Search for the cell housing the specified text and yield its [x, y] center coordinate. 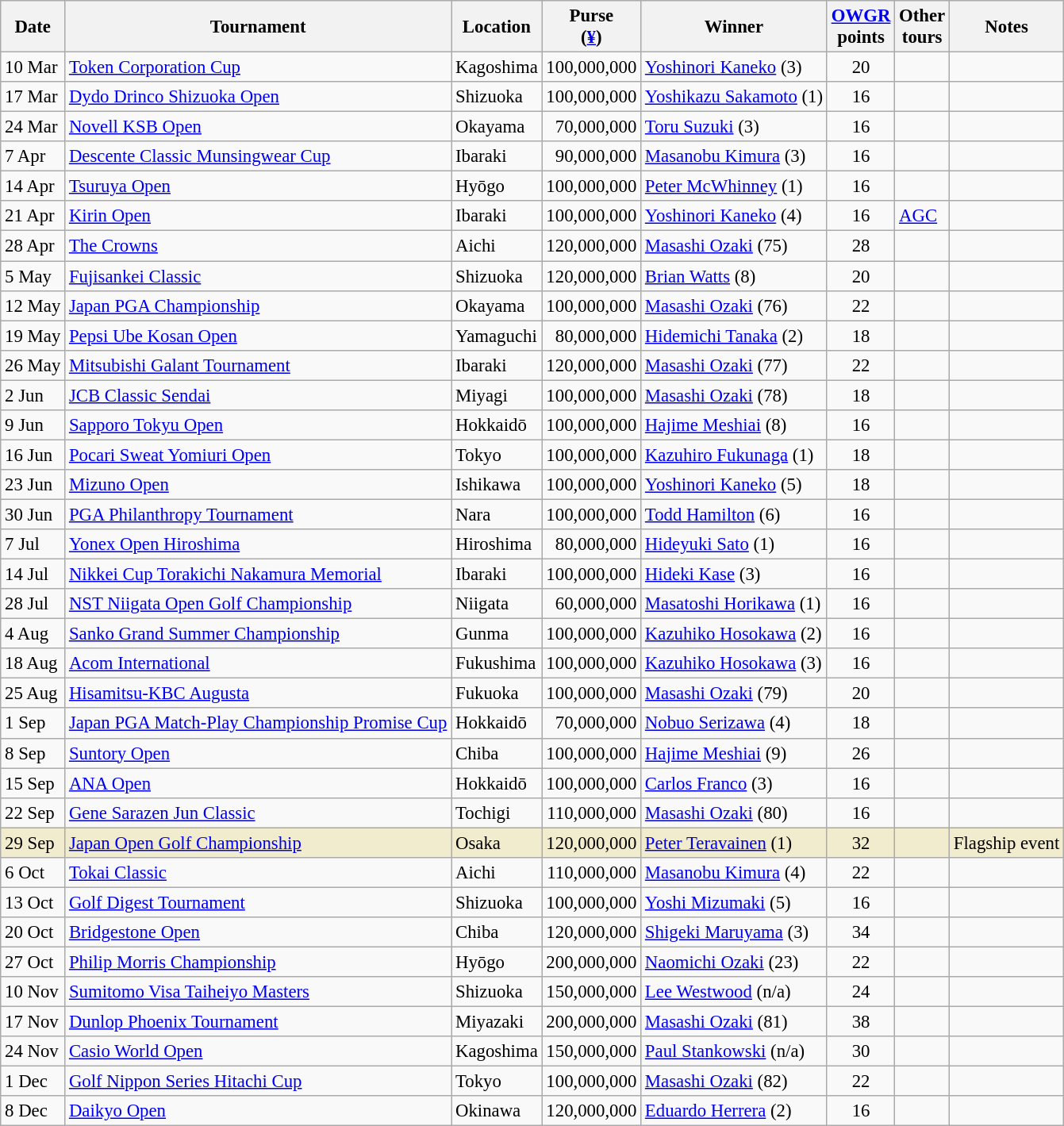
5 May [33, 276]
7 Apr [33, 156]
Kirin Open [259, 217]
Yoshinori Kaneko (3) [735, 67]
Hajime Meshiai (8) [735, 425]
Tokai Classic [259, 873]
Masashi Ozaki (81) [735, 1022]
27 Oct [33, 962]
19 May [33, 336]
Othertours [922, 27]
26 May [33, 365]
20 Oct [33, 932]
2 Jun [33, 395]
Ishikawa [497, 485]
Descente Classic Munsingwear Cup [259, 156]
14 Jul [33, 575]
Flagship event [1007, 843]
Peter Teravainen (1) [735, 843]
Hidemichi Tanaka (2) [735, 336]
Hisamitsu-KBC Augusta [259, 694]
Golf Nippon Series Hitachi Cup [259, 1082]
Japan PGA Match-Play Championship Promise Cup [259, 724]
Masashi Ozaki (82) [735, 1082]
Pocari Sweat Yomiuri Open [259, 455]
Purse(¥) [591, 27]
Toru Suzuki (3) [735, 127]
Masashi Ozaki (78) [735, 395]
Paul Stankowski (n/a) [735, 1051]
AGC [922, 217]
14 Apr [33, 186]
Shigeki Maruyama (3) [735, 932]
6 Oct [33, 873]
Lee Westwood (n/a) [735, 992]
Kazuhiko Hosokawa (2) [735, 634]
Gene Sarazen Jun Classic [259, 813]
Todd Hamilton (6) [735, 514]
12 May [33, 306]
29 Sep [33, 843]
NST Niigata Open Golf Championship [259, 604]
Osaka [497, 843]
25 Aug [33, 694]
Novell KSB Open [259, 127]
Sapporo Tokyu Open [259, 425]
Masashi Ozaki (80) [735, 813]
7 Jul [33, 544]
Sanko Grand Summer Championship [259, 634]
34 [860, 932]
Naomichi Ozaki (23) [735, 962]
32 [860, 843]
Yoshikazu Sakamoto (1) [735, 97]
8 Sep [33, 753]
Peter McWhinney (1) [735, 186]
Miyazaki [497, 1022]
Kazuhiro Fukunaga (1) [735, 455]
Carlos Franco (3) [735, 783]
Daikyo Open [259, 1111]
Masashi Ozaki (77) [735, 365]
OWGRpoints [860, 27]
Acom International [259, 663]
Notes [1007, 27]
Mizuno Open [259, 485]
Sumitomo Visa Taiheiyo Masters [259, 992]
24 [860, 992]
10 Mar [33, 67]
24 Nov [33, 1051]
Masatoshi Horikawa (1) [735, 604]
38 [860, 1022]
Date [33, 27]
21 Apr [33, 217]
Fujisankei Classic [259, 276]
15 Sep [33, 783]
18 Aug [33, 663]
Casio World Open [259, 1051]
30 Jun [33, 514]
Fukuoka [497, 694]
17 Nov [33, 1022]
30 [860, 1051]
28 Jul [33, 604]
Kazuhiko Hosokawa (3) [735, 663]
PGA Philanthropy Tournament [259, 514]
4 Aug [33, 634]
ANA Open [259, 783]
60,000,000 [591, 604]
10 Nov [33, 992]
Nara [497, 514]
Yoshinori Kaneko (4) [735, 217]
Suntory Open [259, 753]
Hideki Kase (3) [735, 575]
Yamaguchi [497, 336]
28 [860, 246]
22 Sep [33, 813]
16 Jun [33, 455]
1 Dec [33, 1082]
26 [860, 753]
90,000,000 [591, 156]
Tournament [259, 27]
8 Dec [33, 1111]
24 Mar [33, 127]
Masashi Ozaki (79) [735, 694]
Token Corporation Cup [259, 67]
Yoshi Mizumaki (5) [735, 902]
Fukushima [497, 663]
Japan PGA Championship [259, 306]
Niigata [497, 604]
The Crowns [259, 246]
Winner [735, 27]
23 Jun [33, 485]
1 Sep [33, 724]
Masashi Ozaki (76) [735, 306]
Masashi Ozaki (75) [735, 246]
Gunma [497, 634]
Nikkei Cup Torakichi Nakamura Memorial [259, 575]
Nobuo Serizawa (4) [735, 724]
Brian Watts (8) [735, 276]
Tsuruya Open [259, 186]
Hideyuki Sato (1) [735, 544]
Mitsubishi Galant Tournament [259, 365]
13 Oct [33, 902]
Okinawa [497, 1111]
Yoshinori Kaneko (5) [735, 485]
Yonex Open Hiroshima [259, 544]
Eduardo Herrera (2) [735, 1111]
Dydo Drinco Shizuoka Open [259, 97]
Golf Digest Tournament [259, 902]
Philip Morris Championship [259, 962]
Bridgestone Open [259, 932]
Hiroshima [497, 544]
Japan Open Golf Championship [259, 843]
Tochigi [497, 813]
28 Apr [33, 246]
Location [497, 27]
17 Mar [33, 97]
JCB Classic Sendai [259, 395]
Masanobu Kimura (4) [735, 873]
Pepsi Ube Kosan Open [259, 336]
9 Jun [33, 425]
Masanobu Kimura (3) [735, 156]
Miyagi [497, 395]
Dunlop Phoenix Tournament [259, 1022]
Hajime Meshiai (9) [735, 753]
